Return the (x, y) coordinate for the center point of the cell that contains the specified text.  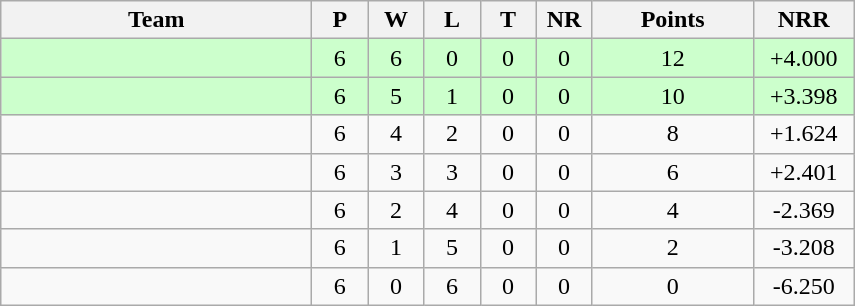
+3.398 (804, 96)
+2.401 (804, 172)
W (396, 20)
-6.250 (804, 286)
8 (672, 134)
P (340, 20)
L (452, 20)
-3.208 (804, 248)
T (508, 20)
12 (672, 58)
Team (156, 20)
+1.624 (804, 134)
NR (564, 20)
10 (672, 96)
NRR (804, 20)
+4.000 (804, 58)
-2.369 (804, 210)
Points (672, 20)
